Pinpoint the cell where the given text exists, returning its [X, Y] midpoint coordinate. 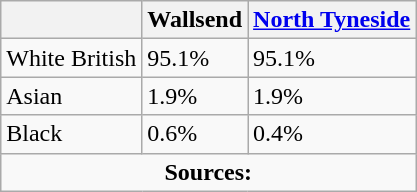
Black [72, 134]
0.4% [332, 134]
White British [72, 58]
Sources: [208, 172]
0.6% [195, 134]
Wallsend [195, 20]
Asian [72, 96]
North Tyneside [332, 20]
